Scan for the cell matching the given text and deliver its [x, y] coordinate at center. 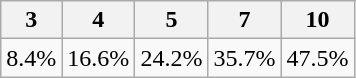
35.7% [244, 58]
4 [98, 20]
5 [172, 20]
3 [32, 20]
10 [318, 20]
7 [244, 20]
8.4% [32, 58]
24.2% [172, 58]
47.5% [318, 58]
16.6% [98, 58]
